Capture the cell that displays the provided text and extract its [X, Y] central coordinate. 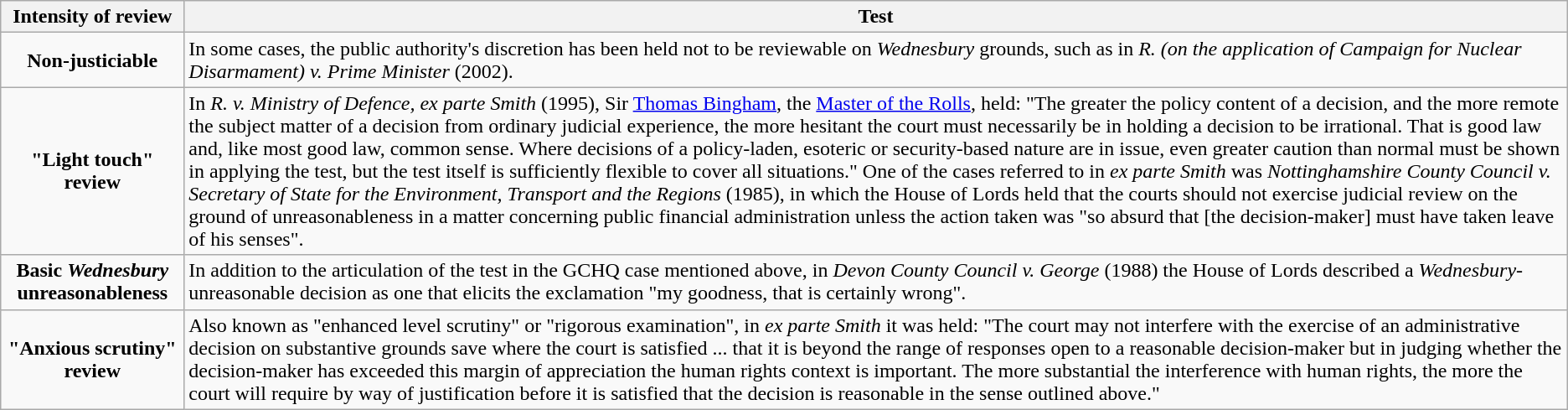
Non-justiciable [92, 60]
"Light touch" review [92, 171]
"Anxious scrutiny" review [92, 359]
Basic Wednesbury unreasonableness [92, 282]
Intensity of review [92, 17]
Test [876, 17]
